Determine the [X, Y] coordinate at the center of the cell enclosing the given text.  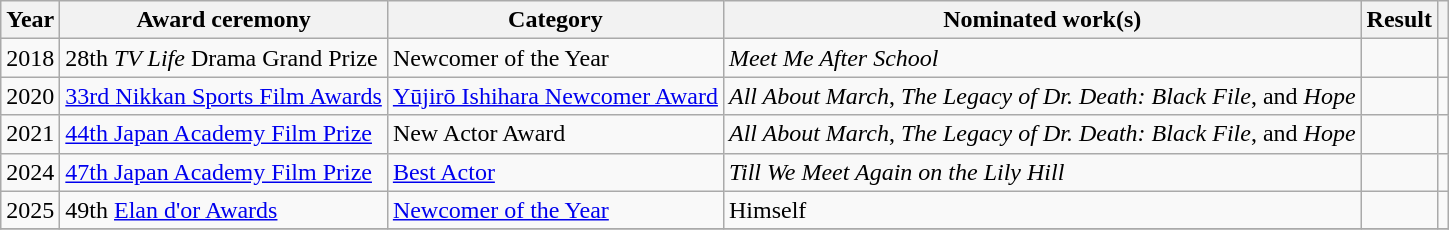
Nominated work(s) [1042, 20]
2021 [30, 134]
Best Actor [555, 172]
Meet Me After School [1042, 58]
47th Japan Academy Film Prize [224, 172]
33rd Nikkan Sports Film Awards [224, 96]
Year [30, 20]
Award ceremony [224, 20]
49th Elan d'or Awards [224, 210]
Category [555, 20]
2018 [30, 58]
2025 [30, 210]
2024 [30, 172]
Yūjirō Ishihara Newcomer Award [555, 96]
New Actor Award [555, 134]
44th Japan Academy Film Prize [224, 134]
Result [1399, 20]
2020 [30, 96]
Himself [1042, 210]
28th TV Life Drama Grand Prize [224, 58]
Till We Meet Again on the Lily Hill [1042, 172]
